From the cell containing the given text, extract its center point as (x, y) coordinate. 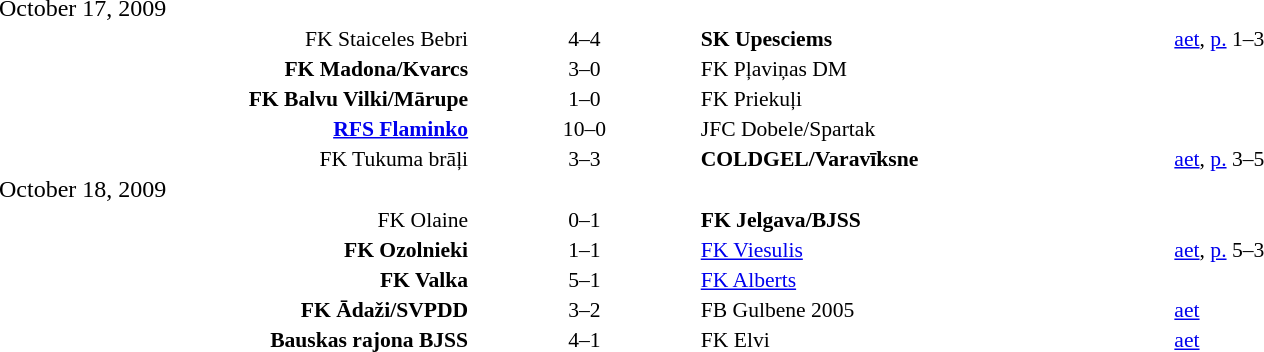
5–1 (584, 280)
FK Alberts (935, 280)
COLDGEL/Varavīksne (935, 158)
FK Viesulis (935, 250)
FK Jelgava/BJSS (935, 220)
FK Pļaviņas DM (935, 68)
SK Upesciems (935, 38)
1–0 (584, 98)
1–1 (584, 250)
3–3 (584, 158)
JFC Dobele/Spartak (935, 128)
FK Priekuļi (935, 98)
3–2 (584, 310)
10–0 (584, 128)
3–0 (584, 68)
4–4 (584, 38)
0–1 (584, 220)
FB Gulbene 2005 (935, 310)
